From the cell containing the given text, extract its center point as [x, y] coordinate. 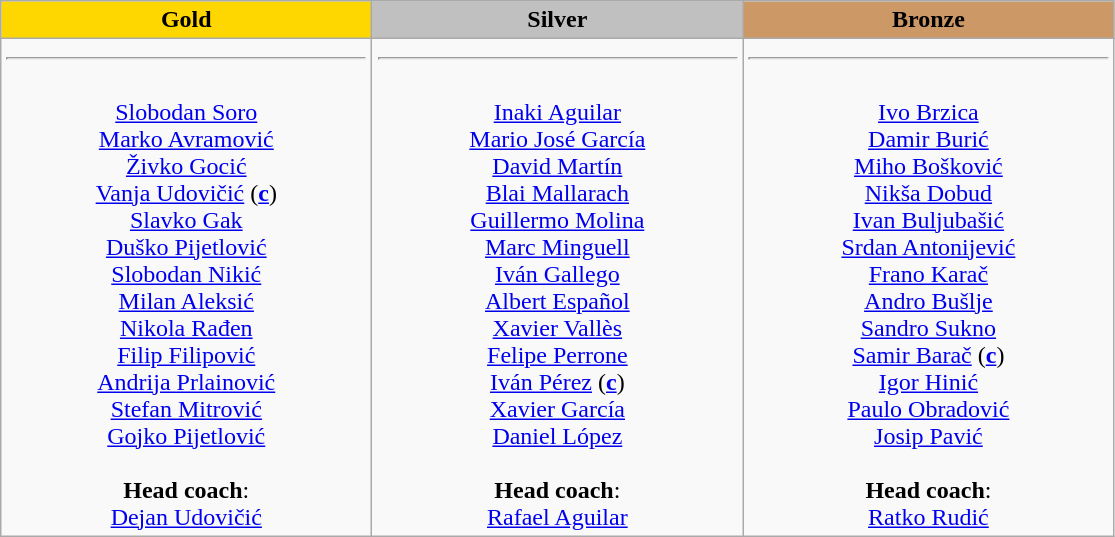
Bronze [928, 20]
Gold [186, 20]
Silver [558, 20]
